Return [X, Y] of the center of cell containing provided text 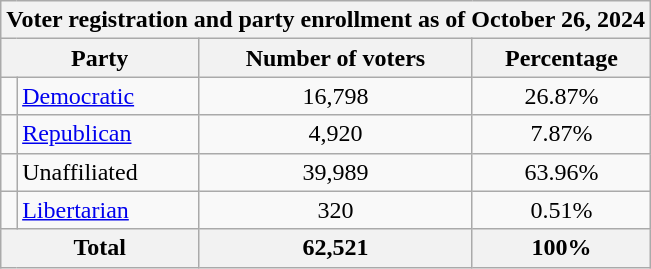
26.87% [561, 96]
Total [100, 248]
39,989 [336, 172]
63.96% [561, 172]
320 [336, 210]
100% [561, 248]
Party [100, 58]
Percentage [561, 58]
Voter registration and party enrollment as of October 26, 2024 [326, 20]
Unaffiliated [108, 172]
Number of voters [336, 58]
0.51% [561, 210]
7.87% [561, 134]
16,798 [336, 96]
62,521 [336, 248]
Democratic [108, 96]
4,920 [336, 134]
Republican [108, 134]
Libertarian [108, 210]
